Search for the cell housing the specified text and yield its [X, Y] center coordinate. 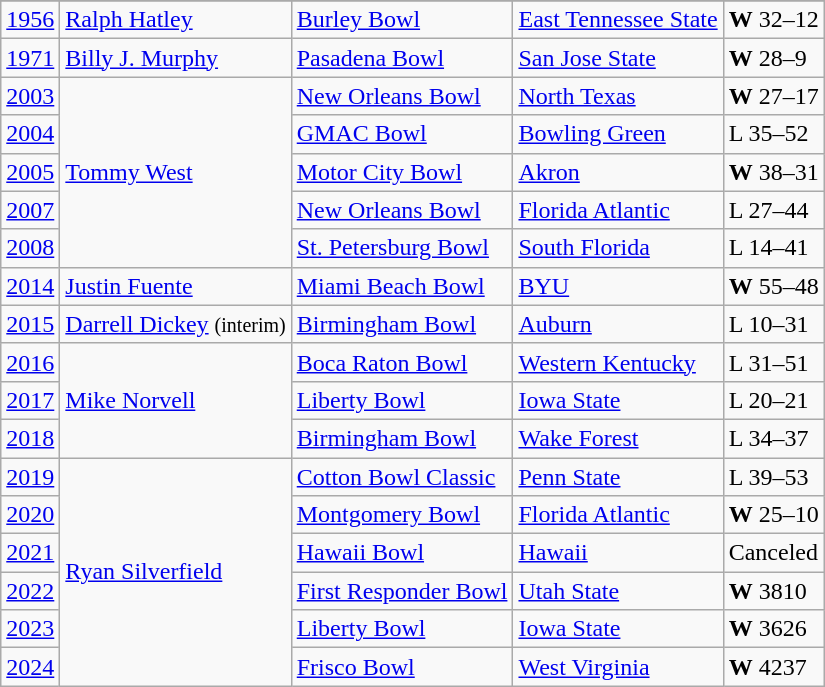
Utah State [618, 591]
Billy J. Murphy [176, 58]
Auburn [618, 324]
First Responder Bowl [402, 591]
GMAC Bowl [402, 134]
Montgomery Bowl [402, 515]
Burley Bowl [402, 20]
2008 [30, 248]
West Virginia [618, 667]
L 14–41 [774, 248]
Frisco Bowl [402, 667]
W 27–17 [774, 96]
2007 [30, 210]
Boca Raton Bowl [402, 362]
St. Petersburg Bowl [402, 248]
Ryan Silverfield [176, 572]
Hawaii Bowl [402, 553]
W 25–10 [774, 515]
Penn State [618, 477]
L 27–44 [774, 210]
W 28–9 [774, 58]
W 3626 [774, 629]
Cotton Bowl Classic [402, 477]
L 39–53 [774, 477]
2014 [30, 286]
Ralph Hatley [176, 20]
Mike Norvell [176, 400]
L 34–37 [774, 438]
L 35–52 [774, 134]
2022 [30, 591]
Wake Forest [618, 438]
Tommy West [176, 172]
East Tennessee State [618, 20]
2003 [30, 96]
1971 [30, 58]
L 20–21 [774, 400]
W 32–12 [774, 20]
2019 [30, 477]
Akron [618, 172]
2018 [30, 438]
W 38–31 [774, 172]
W 3810 [774, 591]
Hawaii [618, 553]
Motor City Bowl [402, 172]
Western Kentucky [618, 362]
2017 [30, 400]
Miami Beach Bowl [402, 286]
North Texas [618, 96]
Darrell Dickey (interim) [176, 324]
2005 [30, 172]
2004 [30, 134]
BYU [618, 286]
W 55–48 [774, 286]
2023 [30, 629]
2016 [30, 362]
2015 [30, 324]
Bowling Green [618, 134]
Pasadena Bowl [402, 58]
San Jose State [618, 58]
2024 [30, 667]
Canceled [774, 553]
L 31–51 [774, 362]
1956 [30, 20]
L 10–31 [774, 324]
2021 [30, 553]
2020 [30, 515]
Justin Fuente [176, 286]
South Florida [618, 248]
W 4237 [774, 667]
